Find where the given text appears and provide that cell's center as [x, y] coordinate. 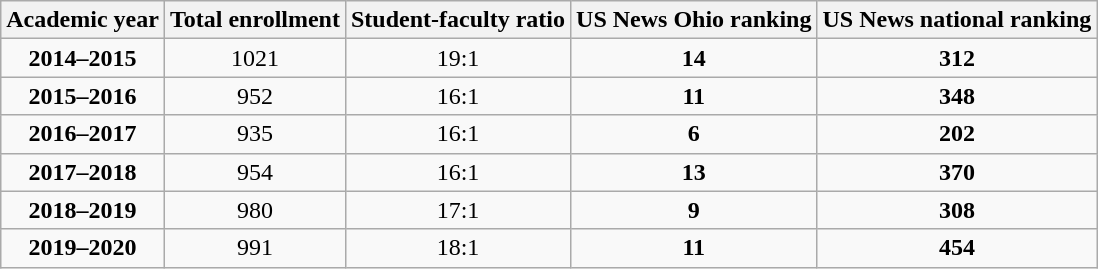
980 [254, 210]
2017–2018 [83, 172]
935 [254, 134]
US News national ranking [957, 20]
Total enrollment [254, 20]
952 [254, 96]
454 [957, 248]
2015–2016 [83, 96]
308 [957, 210]
2018–2019 [83, 210]
991 [254, 248]
9 [694, 210]
954 [254, 172]
202 [957, 134]
2016–2017 [83, 134]
348 [957, 96]
18:1 [458, 248]
1021 [254, 58]
2019–2020 [83, 248]
312 [957, 58]
US News Ohio ranking [694, 20]
19:1 [458, 58]
370 [957, 172]
Academic year [83, 20]
14 [694, 58]
2014–2015 [83, 58]
6 [694, 134]
Student-faculty ratio [458, 20]
17:1 [458, 210]
13 [694, 172]
